Scan for the cell matching the given text and deliver its (X, Y) coordinate at center. 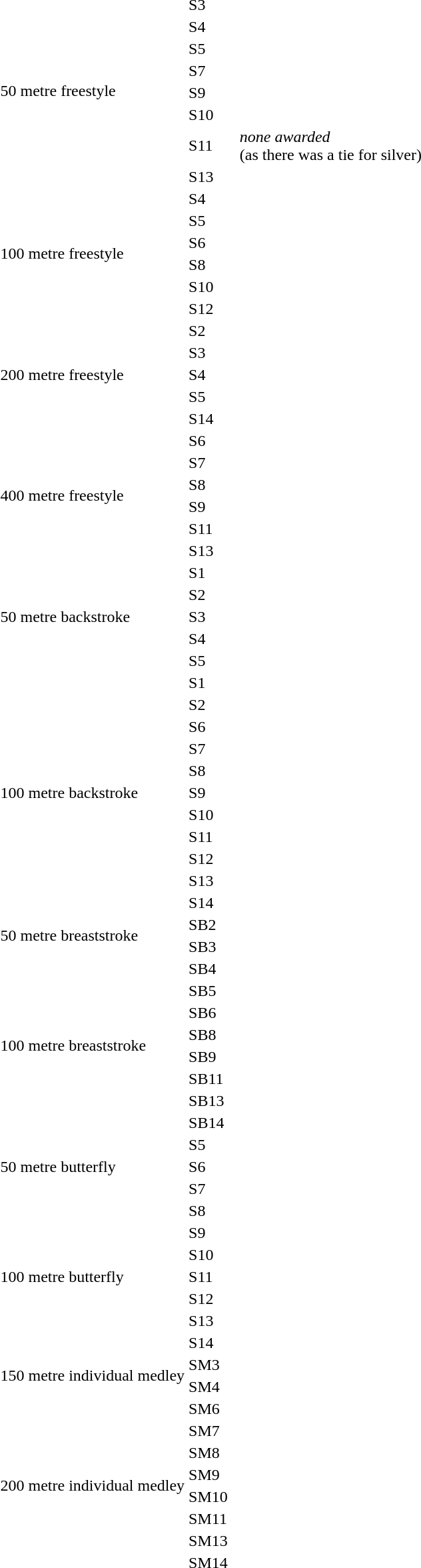
SB3 (209, 947)
SM8 (209, 1453)
SB6 (209, 1013)
SM7 (209, 1431)
SB8 (209, 1035)
SM10 (209, 1497)
SM3 (209, 1365)
SB14 (209, 1123)
SB4 (209, 969)
SM6 (209, 1409)
SB13 (209, 1101)
SM4 (209, 1387)
SB9 (209, 1057)
SM11 (209, 1519)
SM9 (209, 1475)
SB2 (209, 925)
SB11 (209, 1079)
SB5 (209, 991)
SM13 (209, 1541)
